Pinpoint the cell where the given text exists, returning its (X, Y) midpoint coordinate. 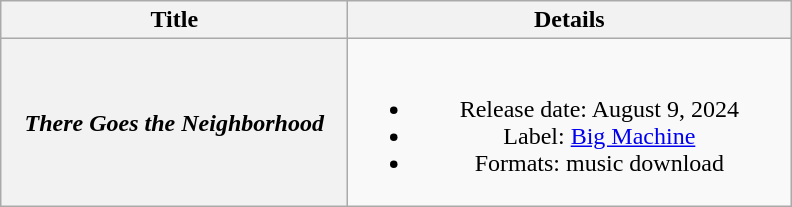
Title (174, 20)
Release date: August 9, 2024Label: Big MachineFormats: music download (570, 122)
There Goes the Neighborhood (174, 122)
Details (570, 20)
